Detect which cell encompasses the target text, then output its (x, y) center coordinate. 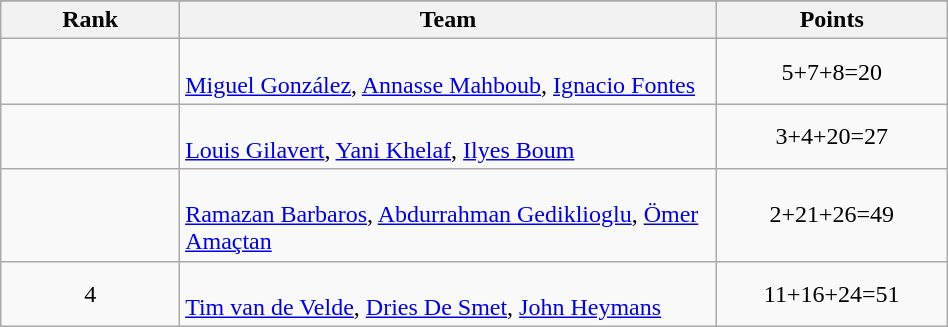
Points (832, 20)
3+4+20=27 (832, 136)
2+21+26=49 (832, 215)
11+16+24=51 (832, 294)
4 (90, 294)
Tim van de Velde, Dries De Smet, John Heymans (448, 294)
Team (448, 20)
5+7+8=20 (832, 72)
Ramazan Barbaros, Abdurrahman Gediklioglu, Ömer Amaçtan (448, 215)
Rank (90, 20)
Miguel González, Annasse Mahboub, Ignacio Fontes (448, 72)
Louis Gilavert, Yani Khelaf, Ilyes Boum (448, 136)
